Return the [x, y] coordinate for the center point of the cell that contains the specified text.  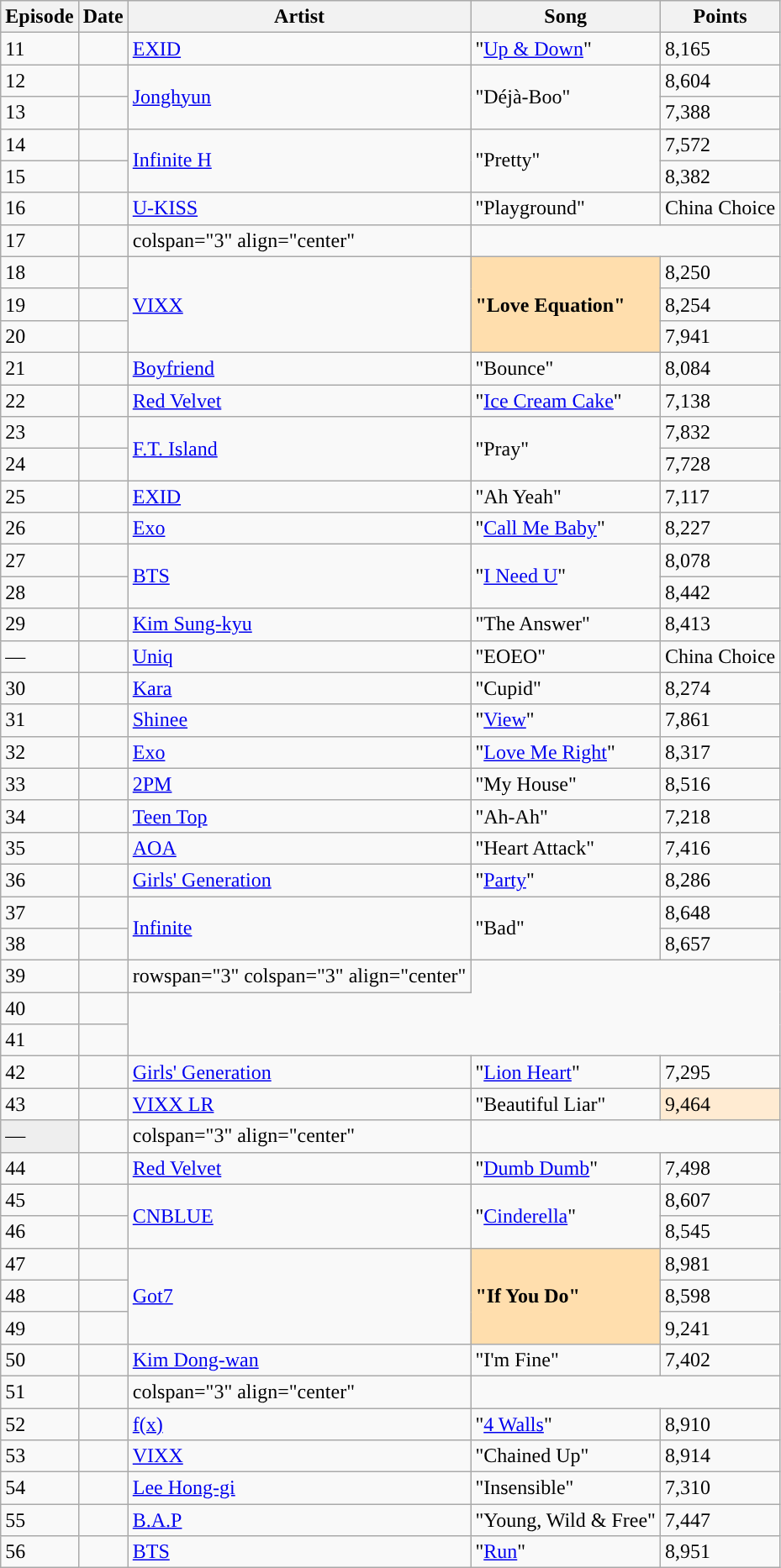
7,402 [720, 1360]
"Love Me Right" [565, 752]
38 [40, 944]
24 [40, 465]
f(x) [299, 1424]
7,832 [720, 433]
Infinite [299, 928]
8,657 [720, 944]
28 [40, 592]
8,981 [720, 1264]
53 [40, 1456]
23 [40, 433]
Artist [299, 17]
42 [40, 1072]
7,728 [720, 465]
12 [40, 81]
"Beautiful Liar" [565, 1104]
14 [40, 145]
8,545 [720, 1232]
8,910 [720, 1424]
"Up & Down" [565, 49]
18 [40, 272]
"Pretty" [565, 160]
13 [40, 113]
Points [720, 17]
8,914 [720, 1456]
17 [40, 240]
7,138 [720, 401]
37 [40, 912]
"Dumb Dumb" [565, 1168]
7,218 [720, 816]
7,310 [720, 1488]
49 [40, 1328]
Teen Top [299, 816]
"The Answer" [565, 624]
44 [40, 1168]
15 [40, 176]
8,274 [720, 688]
29 [40, 624]
"I Need U" [565, 576]
9,241 [720, 1328]
"Run" [565, 1552]
31 [40, 720]
8,286 [720, 880]
"Lion Heart" [565, 1072]
26 [40, 529]
"View" [565, 720]
"Bounce" [565, 368]
7,572 [720, 145]
8,254 [720, 304]
"Party" [565, 880]
Uniq [299, 656]
7,416 [720, 848]
"Chained Up" [565, 1456]
Infinite H [299, 160]
"If You Do" [565, 1296]
47 [40, 1264]
"I'm Fine" [565, 1360]
Kim Dong-wan [299, 1360]
"4 Walls" [565, 1424]
52 [40, 1424]
55 [40, 1520]
25 [40, 497]
"Call Me Baby" [565, 529]
8,951 [720, 1552]
41 [40, 1040]
"Ah-Ah" [565, 816]
20 [40, 336]
7,447 [720, 1520]
"Cinderella" [565, 1216]
56 [40, 1552]
Boyfriend [299, 368]
Lee Hong-gi [299, 1488]
7,117 [720, 497]
8,598 [720, 1296]
U-KISS [299, 208]
2PM [299, 784]
8,382 [720, 176]
Got7 [299, 1296]
34 [40, 816]
19 [40, 304]
VIXX LR [299, 1104]
8,648 [720, 912]
8,250 [720, 272]
8,165 [720, 49]
27 [40, 560]
B.A.P [299, 1520]
7,295 [720, 1072]
30 [40, 688]
Kara [299, 688]
8,604 [720, 81]
"Playground" [565, 208]
40 [40, 1008]
36 [40, 880]
Shinee [299, 720]
21 [40, 368]
33 [40, 784]
51 [40, 1392]
Kim Sung-kyu [299, 624]
9,464 [720, 1104]
22 [40, 401]
"Bad" [565, 928]
11 [40, 49]
"My House" [565, 784]
8,413 [720, 624]
F.T. Island [299, 449]
35 [40, 848]
7,498 [720, 1168]
"Heart Attack" [565, 848]
7,388 [720, 113]
45 [40, 1200]
Jonghyun [299, 97]
rowspan="3" colspan="3" align="center" [299, 976]
"Insensible" [565, 1488]
32 [40, 752]
"Love Equation" [565, 304]
Song [565, 17]
8,607 [720, 1200]
Date [103, 17]
"Ice Cream Cake" [565, 401]
43 [40, 1104]
8,317 [720, 752]
39 [40, 976]
8,442 [720, 592]
50 [40, 1360]
"Young, Wild & Free" [565, 1520]
7,941 [720, 336]
7,861 [720, 720]
8,078 [720, 560]
Episode [40, 17]
16 [40, 208]
"Ah Yeah" [565, 497]
"Pray" [565, 449]
"Cupid" [565, 688]
48 [40, 1296]
8,084 [720, 368]
8,227 [720, 529]
"Déjà-Boo" [565, 97]
8,516 [720, 784]
CNBLUE [299, 1216]
"EOEO" [565, 656]
54 [40, 1488]
AOA [299, 848]
46 [40, 1232]
